Determine the (X, Y) coordinate at the center of the cell enclosing the given text.  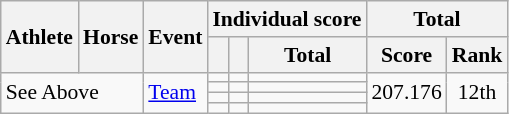
See Above (72, 92)
Rank (478, 55)
Horse (110, 36)
Score (406, 55)
Athlete (40, 36)
Event (175, 36)
Team (175, 92)
Individual score (286, 19)
12th (478, 92)
207.176 (406, 92)
